Pinpoint the cell where the given text exists, returning its (X, Y) midpoint coordinate. 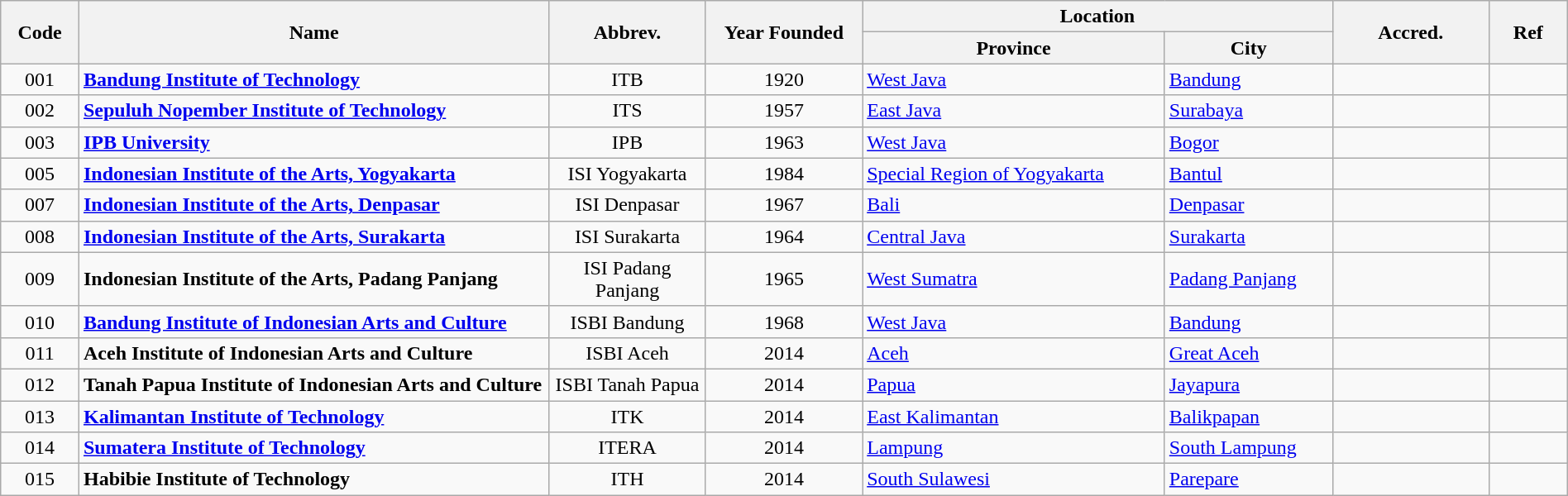
ISI Denpasar (627, 205)
ISBI Aceh (627, 353)
West Sumatra (1014, 279)
1963 (784, 142)
Location (1097, 17)
Province (1014, 48)
Bandung Institute of Indonesian Arts and Culture (313, 322)
City (1249, 48)
ITK (627, 416)
Great Aceh (1249, 353)
Abbrev. (627, 32)
003 (40, 142)
IPB (627, 142)
002 (40, 111)
Jayapura (1249, 384)
South Sulawesi (1014, 479)
013 (40, 416)
ISI Surakarta (627, 236)
Surabaya (1249, 111)
012 (40, 384)
Central Java (1014, 236)
ISI Padang Panjang (627, 279)
Tanah Papua Institute of Indonesian Arts and Culture (313, 384)
East Kalimantan (1014, 416)
ISBI Tanah Papua (627, 384)
Code (40, 32)
Sumatera Institute of Technology (313, 448)
1967 (784, 205)
009 (40, 279)
Parepare (1249, 479)
001 (40, 79)
Special Region of Yogyakarta (1014, 174)
010 (40, 322)
ISBI Bandung (627, 322)
Ref (1528, 32)
Bali (1014, 205)
Surakarta (1249, 236)
Year Founded (784, 32)
007 (40, 205)
Kalimantan Institute of Technology (313, 416)
1968 (784, 322)
Indonesian Institute of the Arts, Yogyakarta (313, 174)
Aceh (1014, 353)
Indonesian Institute of the Arts, Padang Panjang (313, 279)
015 (40, 479)
Lampung (1014, 448)
Padang Panjang (1249, 279)
South Lampung (1249, 448)
1920 (784, 79)
1957 (784, 111)
Papua (1014, 384)
Indonesian Institute of the Arts, Denpasar (313, 205)
014 (40, 448)
Accred. (1411, 32)
Aceh Institute of Indonesian Arts and Culture (313, 353)
Bandung Institute of Technology (313, 79)
ITERA (627, 448)
IPB University (313, 142)
Habibie Institute of Technology (313, 479)
ISI Yogyakarta (627, 174)
Bogor (1249, 142)
Balikpapan (1249, 416)
011 (40, 353)
East Java (1014, 111)
1964 (784, 236)
008 (40, 236)
ITB (627, 79)
Name (313, 32)
1965 (784, 279)
Bantul (1249, 174)
ITS (627, 111)
Indonesian Institute of the Arts, Surakarta (313, 236)
Sepuluh Nopember Institute of Technology (313, 111)
1984 (784, 174)
005 (40, 174)
Denpasar (1249, 205)
ITH (627, 479)
